Return [X, Y] of the center of cell containing provided text 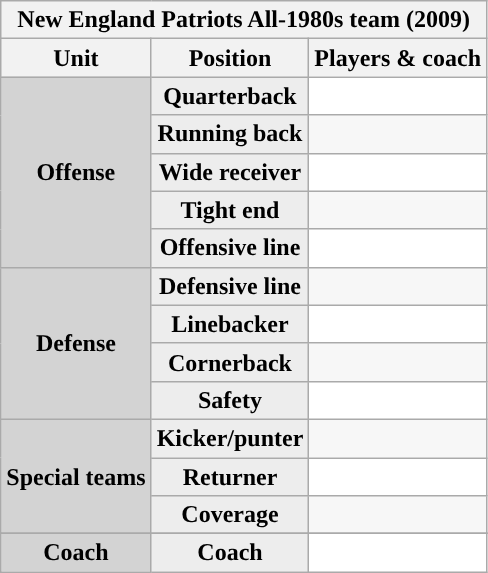
Wide receiver [230, 172]
Safety [230, 400]
Quarterback [230, 96]
Players & coach [398, 58]
Defense [76, 343]
Coverage [230, 515]
Cornerback [230, 362]
Running back [230, 134]
Defensive line [230, 286]
Linebacker [230, 324]
Kicker/punter [230, 438]
Returner [230, 477]
New England Patriots All-1980s team (2009) [244, 20]
Special teams [76, 476]
Position [230, 58]
Offense [76, 172]
Unit [76, 58]
Tight end [230, 210]
Offensive line [230, 248]
